Extract the (X, Y) coordinate from the center of the cell holding the provided text.  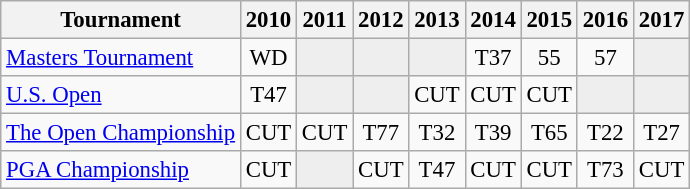
T73 (605, 170)
55 (549, 58)
2011 (325, 20)
2013 (437, 20)
T65 (549, 133)
2015 (549, 20)
Masters Tournament (121, 58)
T39 (493, 133)
2012 (381, 20)
T32 (437, 133)
Tournament (121, 20)
2010 (268, 20)
T27 (661, 133)
T77 (381, 133)
57 (605, 58)
T37 (493, 58)
2017 (661, 20)
T22 (605, 133)
2016 (605, 20)
WD (268, 58)
2014 (493, 20)
U.S. Open (121, 95)
PGA Championship (121, 170)
The Open Championship (121, 133)
